Output the (X, Y) coordinate of the center of the cell containing the given text.  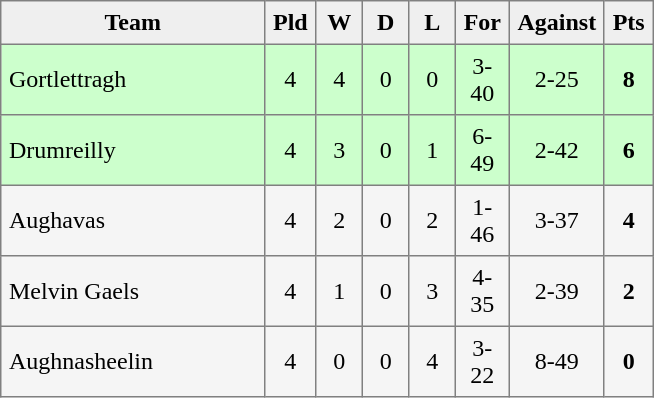
3-22 (482, 361)
8 (628, 79)
6 (628, 150)
2-39 (556, 291)
Pld (290, 23)
Aughnasheelin (133, 361)
Drumreilly (133, 150)
6-49 (482, 150)
D (385, 23)
For (482, 23)
8-49 (556, 361)
3-40 (482, 79)
Against (556, 23)
W (339, 23)
2-42 (556, 150)
Aughavas (133, 220)
Melvin Gaels (133, 291)
Pts (628, 23)
4-35 (482, 291)
1-46 (482, 220)
2-25 (556, 79)
Gortlettragh (133, 79)
Team (133, 23)
L (432, 23)
3-37 (556, 220)
